Scan for the cell matching the given text and deliver its (X, Y) coordinate at center. 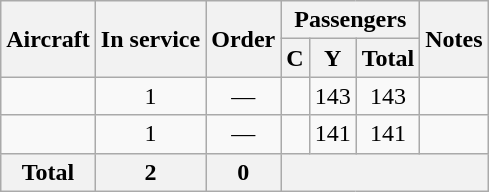
In service (150, 39)
Order (244, 39)
0 (244, 172)
Notes (454, 39)
Y (332, 58)
C (295, 58)
2 (150, 172)
Aircraft (48, 39)
Passengers (350, 20)
